Search for the cell housing the specified text and yield its (X, Y) center coordinate. 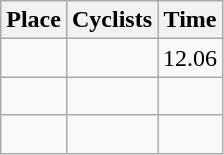
Cyclists (112, 20)
Place (34, 20)
12.06 (190, 58)
Time (190, 20)
